Capture the cell that displays the provided text and extract its (x, y) central coordinate. 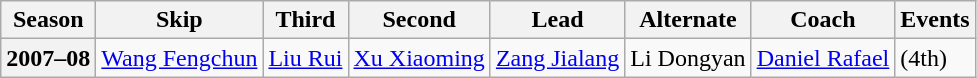
Liu Rui (306, 58)
Season (48, 20)
Li Dongyan (688, 58)
Lead (557, 20)
Skip (180, 20)
Daniel Rafael (823, 58)
Alternate (688, 20)
2007–08 (48, 58)
Third (306, 20)
Events (935, 20)
Wang Fengchun (180, 58)
Zang Jialang (557, 58)
Second (419, 20)
Coach (823, 20)
(4th) (935, 58)
Xu Xiaoming (419, 58)
